Detect which cell encompasses the target text, then output its (x, y) center coordinate. 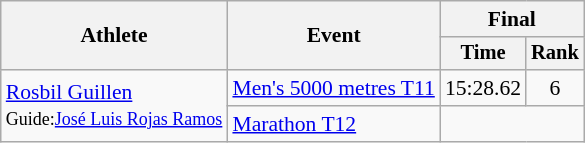
Marathon T12 (333, 124)
15:28.62 (483, 88)
Rosbil GuillenGuide:José Luis Rojas Ramos (114, 106)
Athlete (114, 36)
6 (555, 88)
Men's 5000 metres T11 (333, 88)
Event (333, 36)
Time (483, 54)
Final (512, 19)
Rank (555, 54)
